Determine the (x, y) coordinate at the center of the cell enclosing the given text.  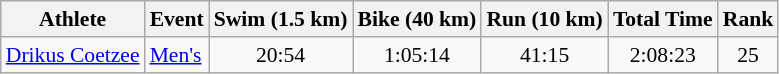
Event (177, 19)
Men's (177, 55)
25 (748, 55)
41:15 (544, 55)
2:08:23 (663, 55)
Run (10 km) (544, 19)
Rank (748, 19)
20:54 (281, 55)
Total Time (663, 19)
Swim (1.5 km) (281, 19)
Drikus Coetzee (73, 55)
Athlete (73, 19)
1:05:14 (416, 55)
Bike (40 km) (416, 19)
